Return [X, Y] of the center of cell containing provided text 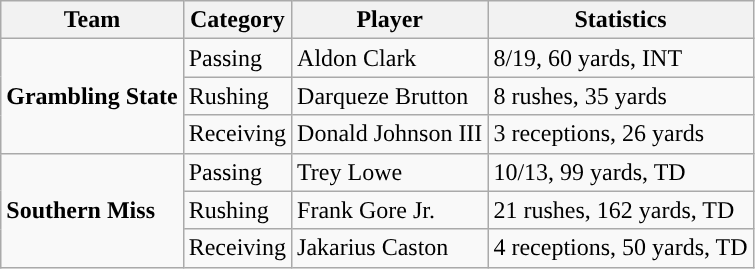
Player [390, 20]
3 receptions, 26 yards [620, 134]
21 rushes, 162 yards, TD [620, 210]
8/19, 60 yards, INT [620, 58]
Aldon Clark [390, 58]
Grambling State [92, 96]
8 rushes, 35 yards [620, 96]
10/13, 99 yards, TD [620, 172]
Darqueze Brutton [390, 96]
Donald Johnson III [390, 134]
Team [92, 20]
Jakarius Caston [390, 248]
Frank Gore Jr. [390, 210]
4 receptions, 50 yards, TD [620, 248]
Southern Miss [92, 210]
Trey Lowe [390, 172]
Statistics [620, 20]
Category [237, 20]
